Identify which cell holds the provided text, then report its (x, y) central coordinate. 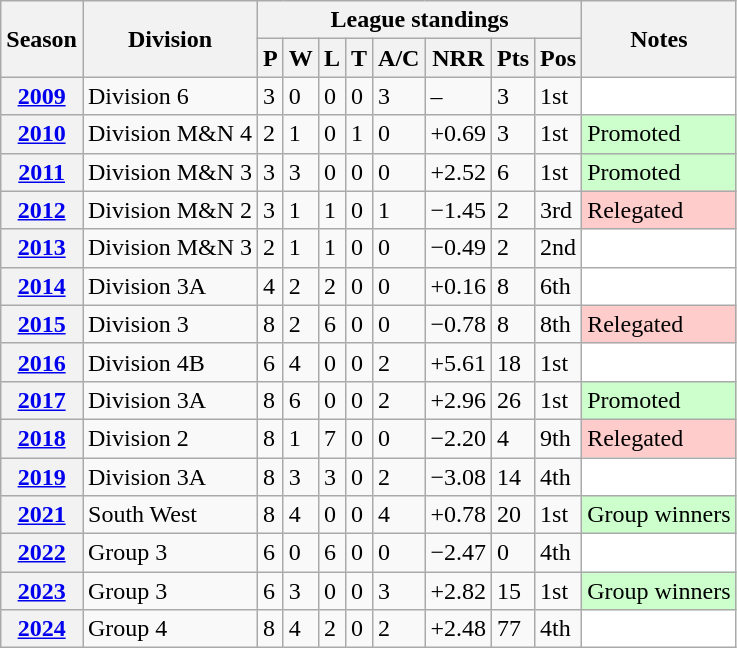
2015 (42, 324)
2018 (42, 438)
2013 (42, 248)
Season (42, 39)
2016 (42, 362)
L (332, 58)
T (358, 58)
+0.69 (458, 134)
2024 (42, 629)
−0.78 (458, 324)
2021 (42, 515)
W (300, 58)
2009 (42, 96)
Group 4 (170, 629)
2010 (42, 134)
P (271, 58)
20 (514, 515)
2023 (42, 591)
South West (170, 515)
18 (514, 362)
+5.61 (458, 362)
2022 (42, 553)
Division 4B (170, 362)
Division M&N 4 (170, 134)
2012 (42, 210)
+2.52 (458, 172)
Division 6 (170, 96)
NRR (458, 58)
14 (514, 477)
– (458, 96)
2nd (558, 248)
+2.48 (458, 629)
26 (514, 400)
League standings (420, 20)
2014 (42, 286)
2019 (42, 477)
2011 (42, 172)
6th (558, 286)
Division 3 (170, 324)
9th (558, 438)
7 (332, 438)
Division (170, 39)
−0.49 (458, 248)
2017 (42, 400)
−2.20 (458, 438)
Division 2 (170, 438)
+0.16 (458, 286)
Notes (659, 39)
Pts (514, 58)
+2.82 (458, 591)
−3.08 (458, 477)
−2.47 (458, 553)
−1.45 (458, 210)
15 (514, 591)
+0.78 (458, 515)
77 (514, 629)
Pos (558, 58)
Division M&N 2 (170, 210)
3rd (558, 210)
+2.96 (458, 400)
A/C (399, 58)
8th (558, 324)
